Search for the cell housing the specified text and yield its (x, y) center coordinate. 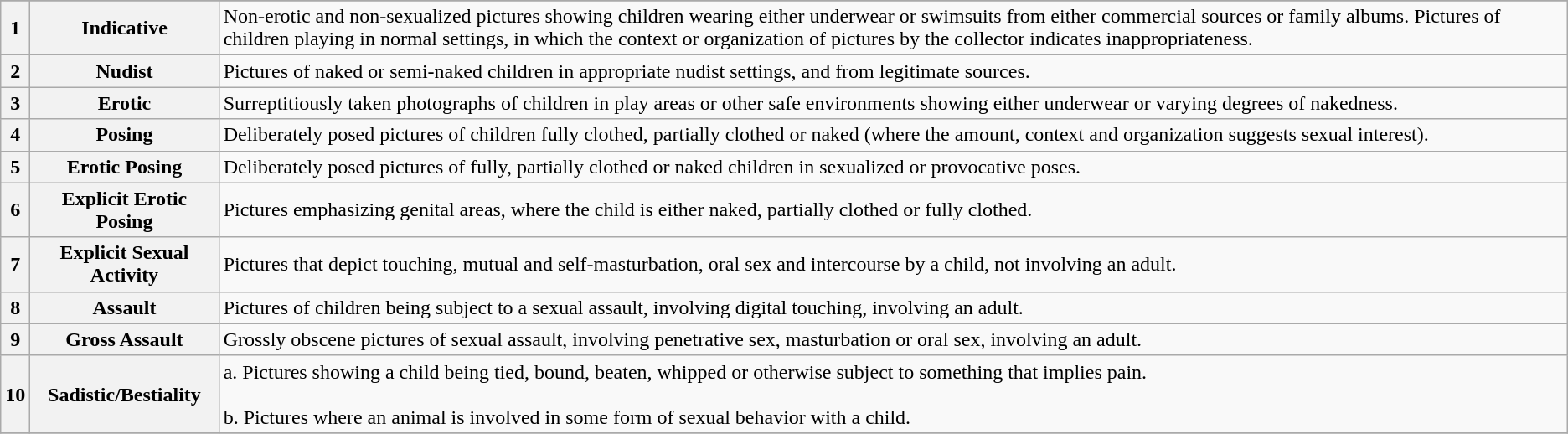
Assault (124, 307)
Sadistic/Bestiality (124, 394)
Gross Assault (124, 339)
Explicit Sexual Activity (124, 265)
5 (15, 167)
7 (15, 265)
Pictures of children being subject to a sexual assault, involving digital touching, involving an adult. (893, 307)
Pictures emphasizing genital areas, where the child is either naked, partially clothed or fully clothed. (893, 209)
Erotic Posing (124, 167)
Explicit Erotic Posing (124, 209)
Posing (124, 135)
Nudist (124, 71)
Deliberately posed pictures of fully, partially clothed or naked children in sexualized or provocative poses. (893, 167)
6 (15, 209)
2 (15, 71)
Erotic (124, 103)
4 (15, 135)
8 (15, 307)
Indicative (124, 28)
Pictures that depict touching, mutual and self-masturbation, oral sex and intercourse by a child, not involving an adult. (893, 265)
9 (15, 339)
Surreptitiously taken photographs of children in play areas or other safe environments showing either underwear or varying degrees of nakedness. (893, 103)
10 (15, 394)
Pictures of naked or semi-naked children in appropriate nudist settings, and from legitimate sources. (893, 71)
3 (15, 103)
1 (15, 28)
Grossly obscene pictures of sexual assault, involving penetrative sex, masturbation or oral sex, involving an adult. (893, 339)
